Determine the (X, Y) coordinate at the center of the cell enclosing the given text.  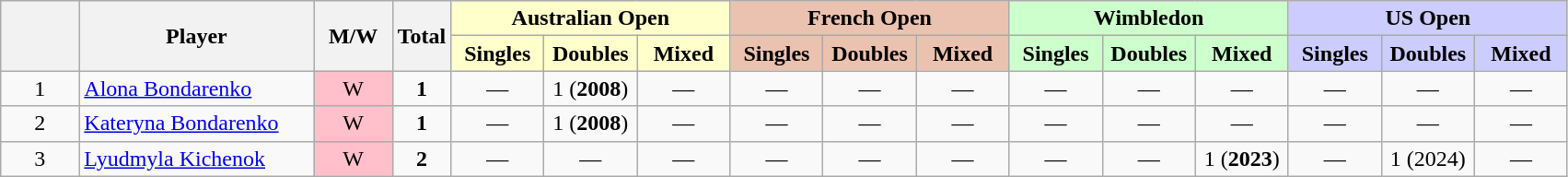
French Open (869, 18)
1 (2024) (1427, 159)
Player (197, 36)
Total (422, 36)
Alona Bondarenko (197, 88)
US Open (1427, 18)
M/W (354, 36)
Lyudmyla Kichenok (197, 159)
1 (2023) (1241, 159)
Australian Open (591, 18)
Kateryna Bondarenko (197, 124)
3 (41, 159)
Wimbledon (1149, 18)
